Output the [x, y] coordinate of the center of the cell containing the given text.  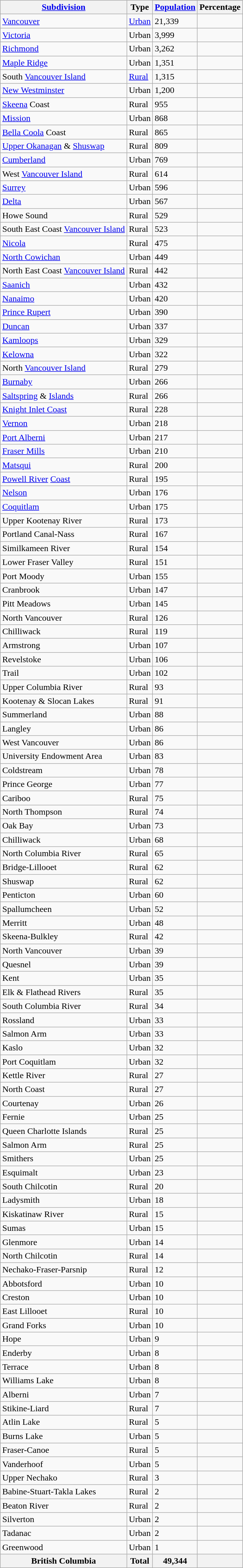
145 [175, 604]
Howe Sound [64, 215]
Knight Inlet Coast [64, 410]
93 [175, 687]
Shuswap [64, 881]
154 [175, 548]
Prince Rupert [64, 312]
107 [175, 645]
Vanderhoof [64, 1464]
65 [175, 854]
Coldstream [64, 770]
68 [175, 839]
South Chilcotin [64, 1186]
Nelson [64, 493]
Merritt [64, 923]
Maple Ridge [64, 63]
Richmond [64, 49]
147 [175, 590]
18 [175, 1200]
420 [175, 299]
614 [175, 174]
Vernon [64, 424]
Port Coquitlam [64, 1062]
Portland Canal-Nass [64, 534]
New Westminster [64, 90]
Upper Okanagan & Shuswap [64, 146]
523 [175, 229]
Lower Fraser Valley [64, 562]
Stikine-Liard [64, 1408]
Nechako-Fraser-Parsnip [64, 1269]
322 [175, 354]
Cariboo [64, 798]
176 [175, 493]
Oak Bay [64, 826]
20 [175, 1186]
1,315 [175, 77]
Skeena-Bulkley [64, 937]
Armstrong [64, 645]
91 [175, 701]
Mission [64, 118]
South East Coast Vancouver Island [64, 229]
23 [175, 1173]
Kaslo [64, 1048]
Summerland [64, 715]
Revelstoke [64, 659]
North East Coast Vancouver Island [64, 271]
Williams Lake [64, 1381]
Spallumcheen [64, 909]
West Vancouver [64, 742]
Saanich [64, 285]
Tadanac [64, 1533]
12 [175, 1269]
Silverton [64, 1520]
102 [175, 673]
60 [175, 895]
210 [175, 451]
Langley [64, 729]
529 [175, 215]
78 [175, 770]
279 [175, 368]
Matsqui [64, 465]
Alberni [64, 1395]
Creston [64, 1298]
9 [175, 1339]
73 [175, 826]
52 [175, 909]
442 [175, 271]
34 [175, 1006]
North Coast [64, 1089]
Abbotsford [64, 1283]
Hope [64, 1339]
University Endowment Area [64, 756]
48 [175, 923]
Population [175, 7]
Skeena Coast [64, 104]
Fraser Mills [64, 451]
Fernie [64, 1117]
East Lillooet [64, 1311]
3,262 [175, 49]
Port Moody [64, 576]
Total [140, 1561]
Cranbrook [64, 590]
Similkameen River [64, 548]
88 [175, 715]
106 [175, 659]
Port Alberni [64, 437]
3,999 [175, 35]
Penticton [64, 895]
Elk & Flathead Rivers [64, 992]
Pitt Meadows [64, 604]
432 [175, 285]
North Thompson [64, 812]
North Cowichan [64, 257]
119 [175, 632]
North Chilcotin [64, 1256]
1,200 [175, 90]
Queen Charlotte Islands [64, 1131]
Surrey [64, 188]
Courtenay [64, 1103]
228 [175, 410]
Terrace [64, 1367]
21,339 [175, 21]
567 [175, 202]
175 [175, 507]
North Vancouver Island [64, 368]
868 [175, 118]
West Vancouver Island [64, 174]
151 [175, 562]
218 [175, 424]
329 [175, 340]
Prince George [64, 784]
South Columbia River [64, 1006]
Powell River Coast [64, 479]
195 [175, 479]
Greenwood [64, 1547]
Vancouver [64, 21]
Rossland [64, 1020]
Atlin Lake [64, 1422]
Nicola [64, 243]
Kettle River [64, 1076]
Percentage [220, 7]
3 [175, 1478]
126 [175, 618]
Kiskatinaw River [64, 1214]
217 [175, 437]
Delta [64, 202]
North Columbia River [64, 854]
Beaton River [64, 1506]
Sumas [64, 1228]
49,344 [175, 1561]
200 [175, 465]
75 [175, 798]
Kamloops [64, 340]
955 [175, 104]
390 [175, 312]
British Columbia [64, 1561]
Babine-Stuart-Takla Lakes [64, 1491]
Kelowna [64, 354]
Burnaby [64, 382]
809 [175, 146]
Nanaimo [64, 299]
Bridge-Lillooet [64, 867]
Glenmore [64, 1242]
Upper Nechako [64, 1478]
77 [175, 784]
Enderby [64, 1353]
Victoria [64, 35]
173 [175, 520]
Ladysmith [64, 1200]
Upper Kootenay River [64, 520]
Fraser-Canoe [64, 1450]
475 [175, 243]
596 [175, 188]
Duncan [64, 326]
Trail [64, 673]
42 [175, 937]
337 [175, 326]
Burns Lake [64, 1436]
1 [175, 1547]
26 [175, 1103]
Saltspring & Islands [64, 395]
Coquitlam [64, 507]
865 [175, 132]
Kent [64, 978]
Grand Forks [64, 1325]
769 [175, 160]
449 [175, 257]
South Vancouver Island [64, 77]
Upper Columbia River [64, 687]
155 [175, 576]
Bella Coola Coast [64, 132]
Type [140, 7]
83 [175, 756]
Cumberland [64, 160]
1,351 [175, 63]
Subdivision [64, 7]
74 [175, 812]
Quesnel [64, 964]
167 [175, 534]
Esquimalt [64, 1173]
Smithers [64, 1159]
Kootenay & Slocan Lakes [64, 701]
